Detect which cell encompasses the target text, then output its [X, Y] center coordinate. 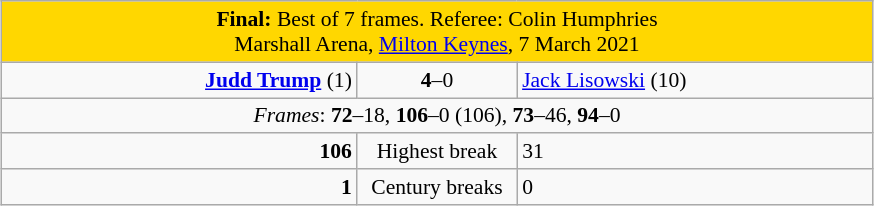
31 [694, 152]
Judd Trump (1) [180, 80]
1 [180, 187]
Highest break [437, 152]
0 [694, 187]
Jack Lisowski (10) [694, 80]
Final: Best of 7 frames. Referee: Colin Humphries Marshall Arena, Milton Keynes, 7 March 2021 [437, 32]
4–0 [437, 80]
Century breaks [437, 187]
106 [180, 152]
Frames: 72–18, 106–0 (106), 73–46, 94–0 [437, 116]
